Find where the given text appears and provide that cell's center as (x, y) coordinate. 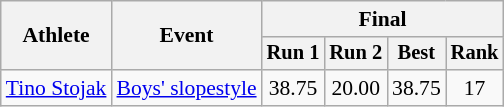
Run 2 (356, 54)
Tino Stojak (56, 88)
Final (383, 19)
17 (475, 88)
Event (186, 36)
20.00 (356, 88)
Boys' slopestyle (186, 88)
Athlete (56, 36)
Rank (475, 54)
Run 1 (294, 54)
Best (416, 54)
